Pinpoint the cell where the given text exists, returning its (x, y) midpoint coordinate. 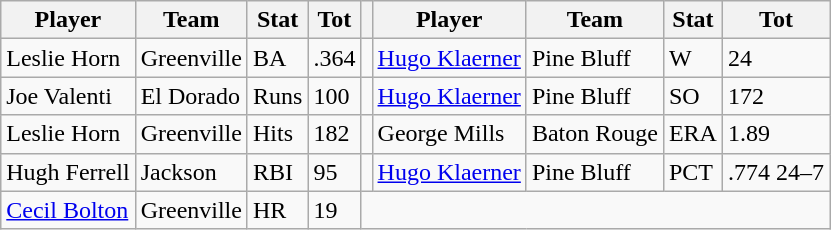
Runs (277, 96)
19 (334, 210)
Baton Rouge (594, 134)
RBI (277, 172)
1.89 (776, 134)
Hits (277, 134)
24 (776, 58)
Hugh Ferrell (68, 172)
BA (277, 58)
.774 24–7 (776, 172)
W (692, 58)
Cecil Bolton (68, 210)
Jackson (191, 172)
PCT (692, 172)
182 (334, 134)
SO (692, 96)
95 (334, 172)
ERA (692, 134)
172 (776, 96)
El Dorado (191, 96)
George Mills (449, 134)
Joe Valenti (68, 96)
HR (277, 210)
100 (334, 96)
.364 (334, 58)
